Identify which cell holds the provided text, then report its [X, Y] central coordinate. 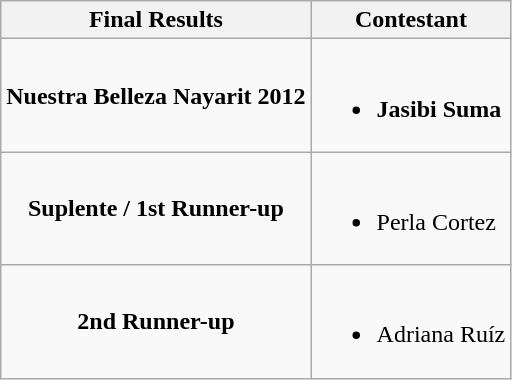
2nd Runner-up [156, 322]
Adriana Ruíz [411, 322]
Perla Cortez [411, 208]
Final Results [156, 20]
Suplente / 1st Runner-up [156, 208]
Jasibi Suma [411, 96]
Contestant [411, 20]
Nuestra Belleza Nayarit 2012 [156, 96]
